Return (X, Y) of the center of cell containing provided text 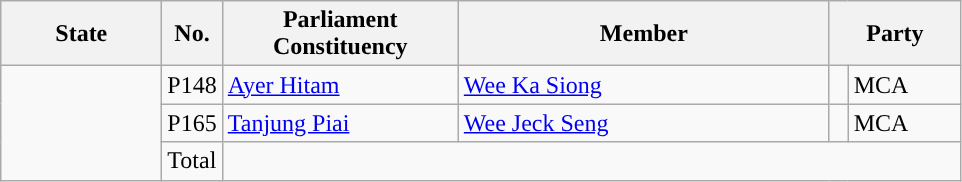
Tanjung Piai (340, 123)
State (82, 34)
Parliament Constituency (340, 34)
Party (894, 34)
Ayer Hitam (340, 85)
P148 (192, 85)
Total (192, 161)
Wee Ka Siong (644, 85)
Wee Jeck Seng (644, 123)
P165 (192, 123)
Member (644, 34)
No. (192, 34)
